Find where the given text appears and provide that cell's center as (X, Y) coordinate. 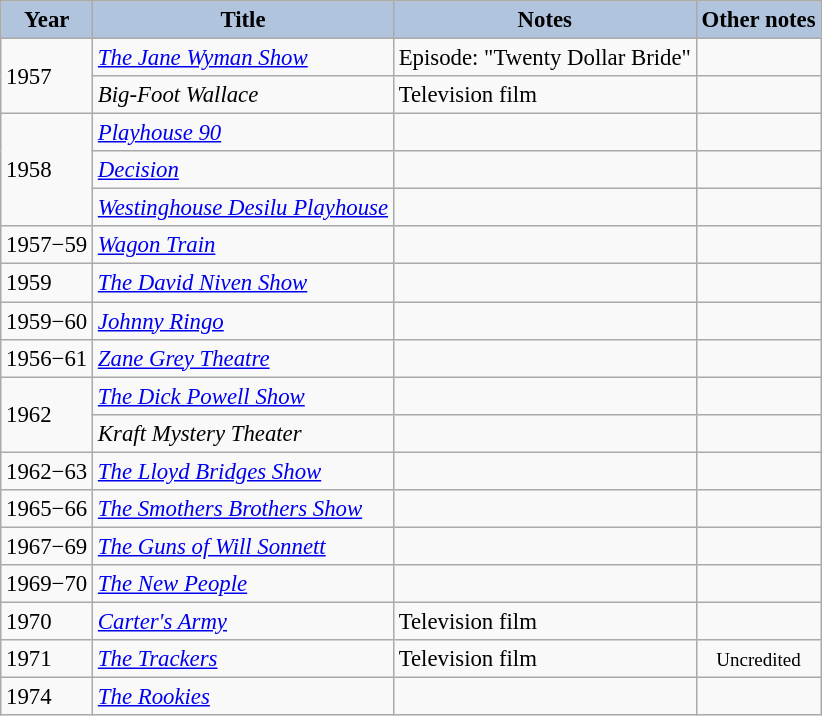
The Rookies (244, 697)
Other notes (758, 20)
The Guns of Will Sonnett (244, 546)
The New People (244, 584)
Johnny Ringo (244, 321)
1971 (47, 659)
1959 (47, 283)
Carter's Army (244, 621)
1962 (47, 414)
The Lloyd Bridges Show (244, 471)
Year (47, 20)
Decision (244, 170)
The Smothers Brothers Show (244, 509)
1957−59 (47, 245)
The David Niven Show (244, 283)
Westinghouse Desilu Playhouse (244, 208)
1958 (47, 170)
Episode: "Twenty Dollar Bride" (544, 58)
Uncredited (758, 659)
The Dick Powell Show (244, 396)
1965−66 (47, 509)
Wagon Train (244, 245)
Kraft Mystery Theater (244, 433)
Playhouse 90 (244, 133)
Zane Grey Theatre (244, 358)
1974 (47, 697)
1969−70 (47, 584)
The Trackers (244, 659)
1962−63 (47, 471)
The Jane Wyman Show (244, 58)
1967−69 (47, 546)
1957 (47, 76)
1959−60 (47, 321)
Notes (544, 20)
Title (244, 20)
Big-Foot Wallace (244, 95)
1956−61 (47, 358)
1970 (47, 621)
